Provide the [X, Y] coordinate of the cell's center where the given text is located.  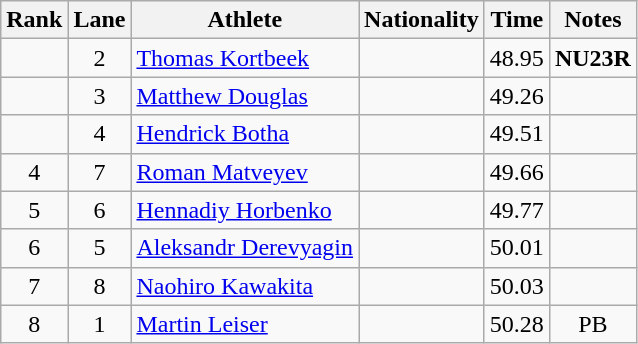
Hendrick Botha [245, 134]
Naohiro Kawakita [245, 286]
Hennadiy Horbenko [245, 210]
Nationality [422, 20]
1 [100, 324]
3 [100, 96]
2 [100, 58]
50.01 [516, 248]
49.66 [516, 172]
Lane [100, 20]
Thomas Kortbeek [245, 58]
Rank [34, 20]
49.51 [516, 134]
PB [592, 324]
49.77 [516, 210]
49.26 [516, 96]
Athlete [245, 20]
Martin Leiser [245, 324]
48.95 [516, 58]
Matthew Douglas [245, 96]
Notes [592, 20]
Roman Matveyev [245, 172]
Time [516, 20]
50.03 [516, 286]
NU23R [592, 58]
Aleksandr Derevyagin [245, 248]
50.28 [516, 324]
